Return the [X, Y] coordinate for the center point of the cell that contains the specified text.  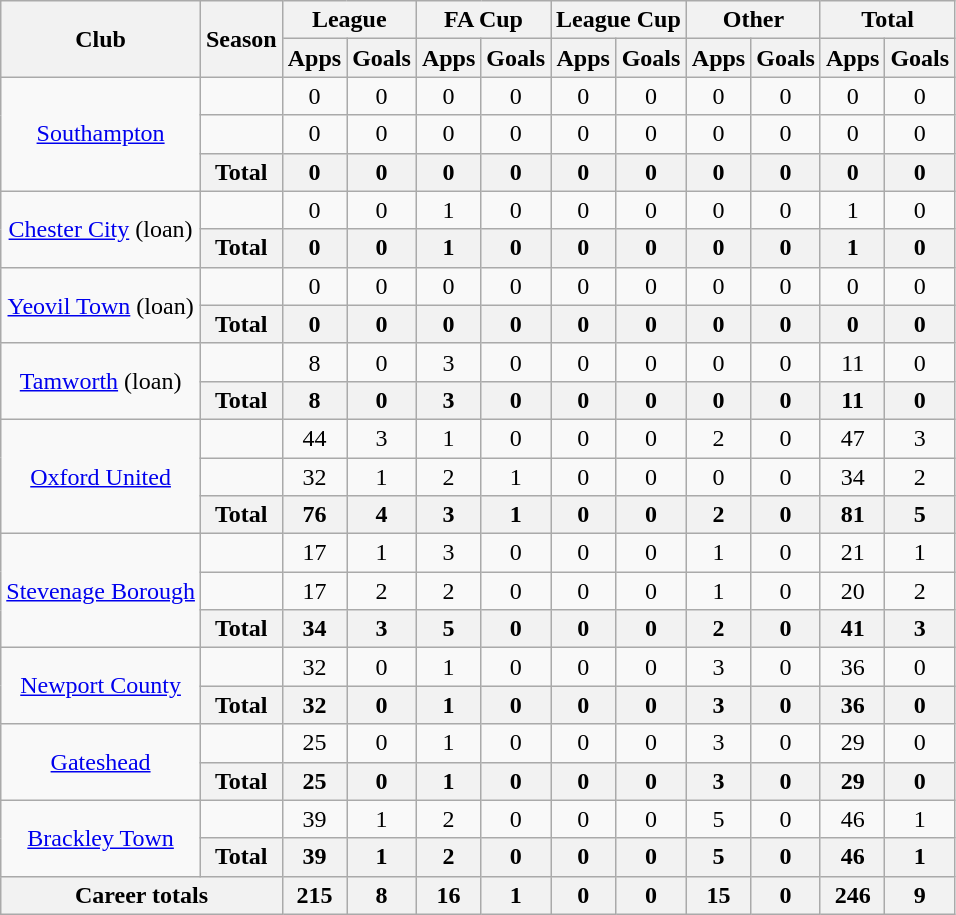
81 [852, 515]
Season [241, 39]
League Cup [619, 20]
Newport County [101, 686]
47 [852, 438]
16 [448, 895]
Tamworth (loan) [101, 381]
Chester City (loan) [101, 229]
Club [101, 39]
215 [314, 895]
Southampton [101, 134]
246 [852, 895]
20 [852, 591]
15 [718, 895]
League [349, 20]
4 [382, 515]
76 [314, 515]
41 [852, 629]
44 [314, 438]
FA Cup [483, 20]
Other [753, 20]
Yeovil Town (loan) [101, 305]
Stevenage Borough [101, 591]
9 [920, 895]
Gateshead [101, 762]
21 [852, 553]
Oxford United [101, 476]
Brackley Town [101, 838]
Career totals [142, 895]
